Find where the given text appears and provide that cell's center as (X, Y) coordinate. 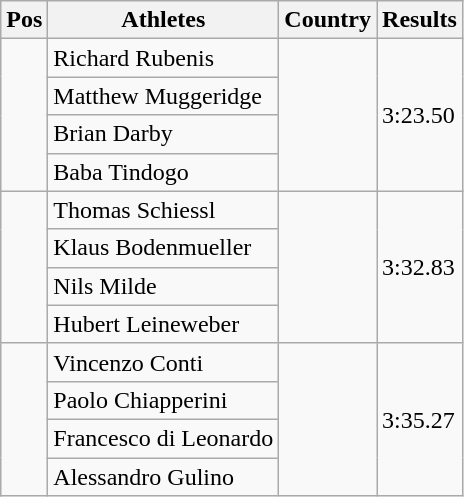
Paolo Chiapperini (164, 400)
Hubert Leineweber (164, 324)
Thomas Schiessl (164, 210)
Alessandro Gulino (164, 477)
Pos (24, 20)
Matthew Muggeridge (164, 96)
Vincenzo Conti (164, 362)
Brian Darby (164, 134)
Athletes (164, 20)
Results (420, 20)
3:35.27 (420, 419)
3:23.50 (420, 115)
Country (328, 20)
3:32.83 (420, 267)
Baba Tindogo (164, 172)
Nils Milde (164, 286)
Richard Rubenis (164, 58)
Francesco di Leonardo (164, 438)
Klaus Bodenmueller (164, 248)
